Determine the (x, y) coordinate at the center of the cell enclosing the given text.  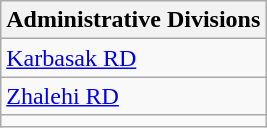
Zhalehi RD (134, 96)
Karbasak RD (134, 58)
Administrative Divisions (134, 20)
